Return (x, y) of the center of cell containing provided text 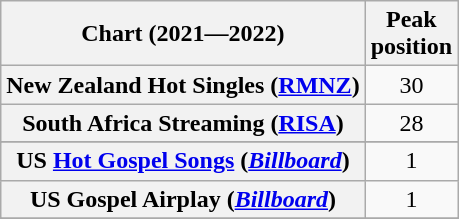
South Africa Streaming (RISA) (183, 123)
28 (411, 123)
US Hot Gospel Songs (Billboard) (183, 161)
New Zealand Hot Singles (RMNZ) (183, 85)
US Gospel Airplay (Billboard) (183, 199)
Peak position (411, 34)
Chart (2021—2022) (183, 34)
30 (411, 85)
